Identify which cell holds the provided text, then report its [X, Y] central coordinate. 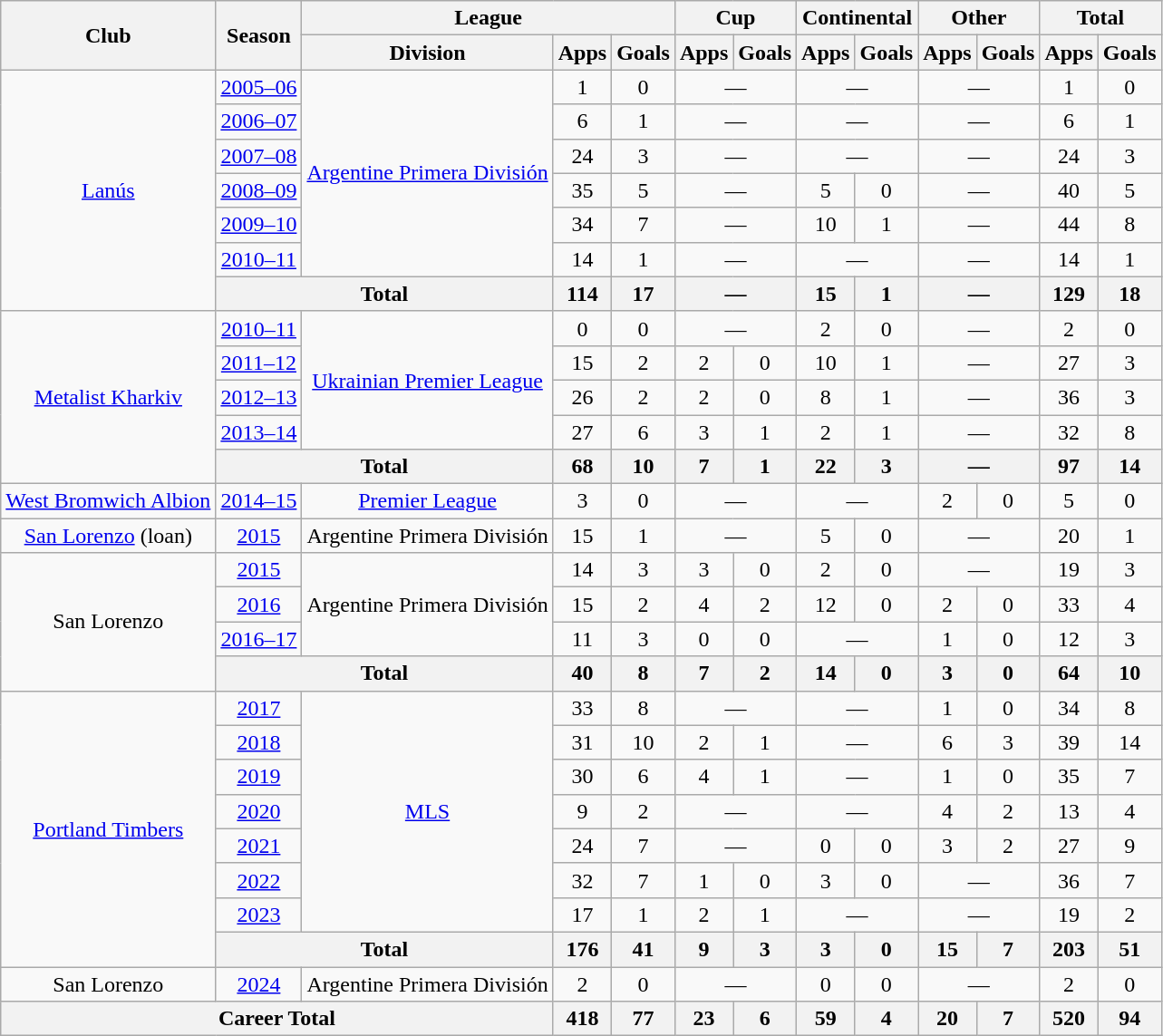
51 [1129, 949]
Division [428, 53]
114 [582, 294]
68 [582, 467]
Other [979, 18]
59 [826, 1019]
2006–07 [259, 121]
2016–17 [259, 639]
520 [1069, 1019]
26 [582, 397]
41 [644, 949]
2020 [259, 811]
2018 [259, 742]
97 [1069, 467]
Lanús [109, 190]
176 [582, 949]
13 [1069, 811]
Premier League [428, 501]
2024 [259, 983]
2022 [259, 880]
2019 [259, 777]
Continental [858, 18]
77 [644, 1019]
22 [826, 467]
MLS [428, 811]
2013–14 [259, 432]
2023 [259, 915]
2011–12 [259, 363]
418 [582, 1019]
San Lorenzo (loan) [109, 536]
2016 [259, 605]
Portland Timbers [109, 828]
23 [703, 1019]
2021 [259, 846]
44 [1069, 225]
Season [259, 35]
Cup [735, 18]
11 [582, 639]
129 [1069, 294]
94 [1129, 1019]
Career Total [277, 1019]
203 [1069, 949]
64 [1069, 673]
2005–06 [259, 87]
2017 [259, 708]
2014–15 [259, 501]
League [488, 18]
Club [109, 35]
Metalist Kharkiv [109, 397]
West Bromwich Albion [109, 501]
30 [582, 777]
31 [582, 742]
2009–10 [259, 225]
Ukrainian Premier League [428, 380]
39 [1069, 742]
2008–09 [259, 190]
18 [1129, 294]
2012–13 [259, 397]
2007–08 [259, 156]
